From the cell containing the given text, extract its center point as (X, Y) coordinate. 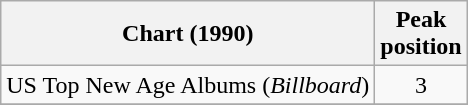
3 (421, 85)
Peakposition (421, 34)
US Top New Age Albums (Billboard) (188, 85)
Chart (1990) (188, 34)
